Pinpoint the cell where the given text exists, returning its (X, Y) midpoint coordinate. 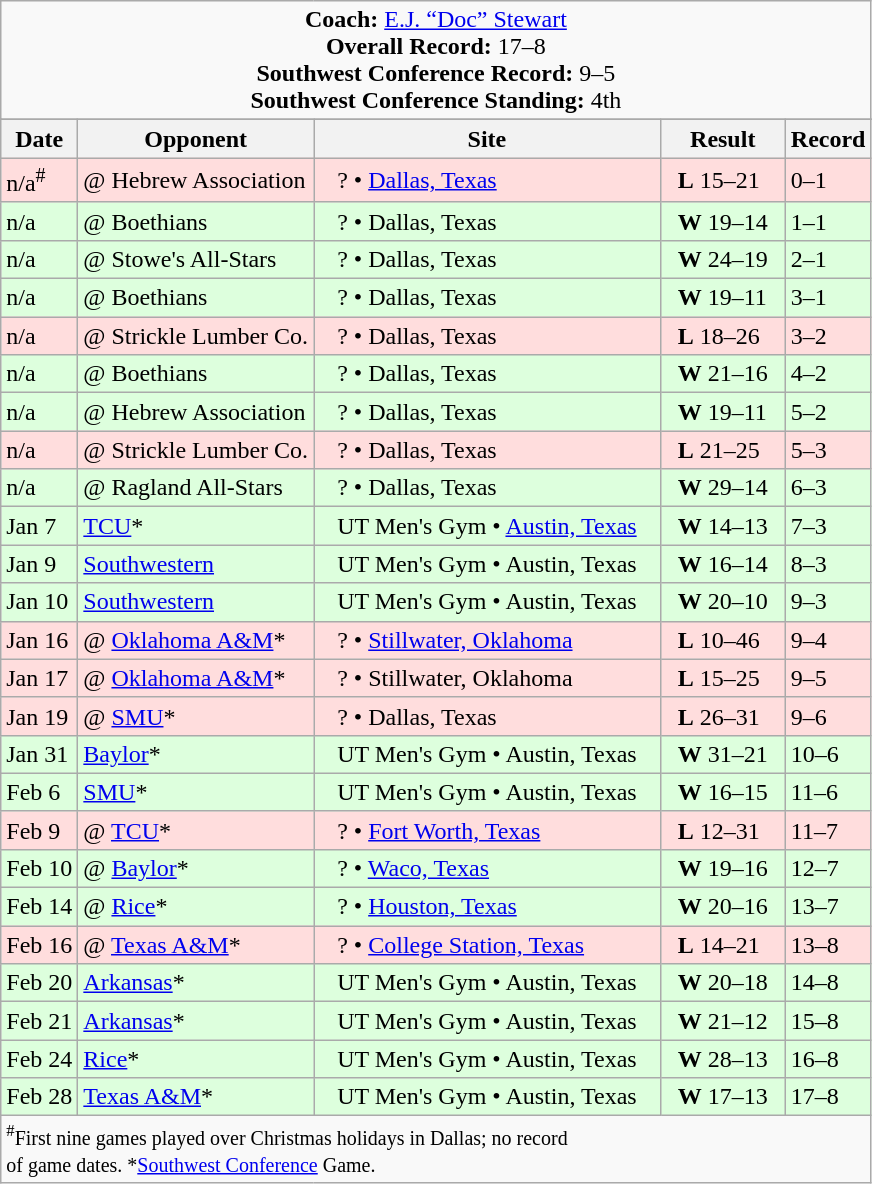
2–1 (828, 259)
Texas A&M* (196, 1097)
11–6 (828, 792)
W 19–14 (722, 221)
W 16–14 (722, 564)
L 14–21 (722, 945)
6–3 (828, 488)
W 21–16 (722, 374)
Feb 24 (40, 1059)
W 17–13 (722, 1097)
@ Rice* (196, 907)
Record (828, 139)
W 20–18 (722, 983)
Rice* (196, 1059)
Baylor* (196, 754)
L 15–25 (722, 678)
L 15–21 (722, 180)
5–2 (828, 412)
Jan 19 (40, 716)
Site (488, 139)
Feb 20 (40, 983)
Feb 6 (40, 792)
Opponent (196, 139)
9–5 (828, 678)
SMU* (196, 792)
Feb 9 (40, 830)
Jan 17 (40, 678)
0–1 (828, 180)
8–3 (828, 564)
W 29–14 (722, 488)
13–7 (828, 907)
? • Waco, Texas (488, 868)
13–8 (828, 945)
5–3 (828, 450)
Coach: E.J. “Doc” StewartOverall Record: 17–8Southwest Conference Record: 9–5Southwest Conference Standing: 4th (436, 60)
Result (722, 139)
9–6 (828, 716)
4–2 (828, 374)
W 31–21 (722, 754)
Feb 10 (40, 868)
@ Baylor* (196, 868)
? • Houston, Texas (488, 907)
@ Ragland All-Stars (196, 488)
3–1 (828, 298)
W 28–13 (722, 1059)
W 21–12 (722, 1021)
11–7 (828, 830)
? • College Station, Texas (488, 945)
Jan 9 (40, 564)
7–3 (828, 526)
Jan 10 (40, 602)
10–6 (828, 754)
W 14–13 (722, 526)
#First nine games played over Christmas holidays in Dallas; no record of game dates. *Southwest Conference Game. (436, 1150)
Feb 21 (40, 1021)
9–3 (828, 602)
W 20–10 (722, 602)
L 12–31 (722, 830)
15–8 (828, 1021)
Feb 28 (40, 1097)
@ Stowe's All-Stars (196, 259)
n/a# (40, 180)
L 26–31 (722, 716)
Jan 7 (40, 526)
14–8 (828, 983)
12–7 (828, 868)
9–4 (828, 640)
? • Fort Worth, Texas (488, 830)
17–8 (828, 1097)
TCU* (196, 526)
W 24–19 (722, 259)
1–1 (828, 221)
Feb 14 (40, 907)
@ TCU* (196, 830)
Jan 31 (40, 754)
@ Texas A&M* (196, 945)
16–8 (828, 1059)
L 18–26 (722, 336)
W 20–16 (722, 907)
W 19–16 (722, 868)
L 10–46 (722, 640)
@ SMU* (196, 716)
W 16–15 (722, 792)
Jan 16 (40, 640)
L 21–25 (722, 450)
Date (40, 139)
3–2 (828, 336)
Feb 16 (40, 945)
